Capture the cell that displays the provided text and extract its (x, y) central coordinate. 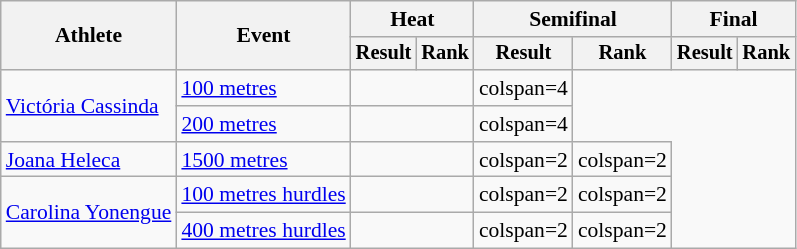
Final (734, 19)
Athlete (89, 36)
100 metres (263, 88)
Joana Heleca (89, 160)
Heat (412, 19)
1500 metres (263, 160)
Victória Cassinda (89, 106)
100 metres hurdles (263, 195)
Semifinal (573, 19)
200 metres (263, 124)
Carolina Yonengue (89, 212)
400 metres hurdles (263, 231)
Event (263, 36)
